Determine the [x, y] coordinate at the center of the cell enclosing the given text.  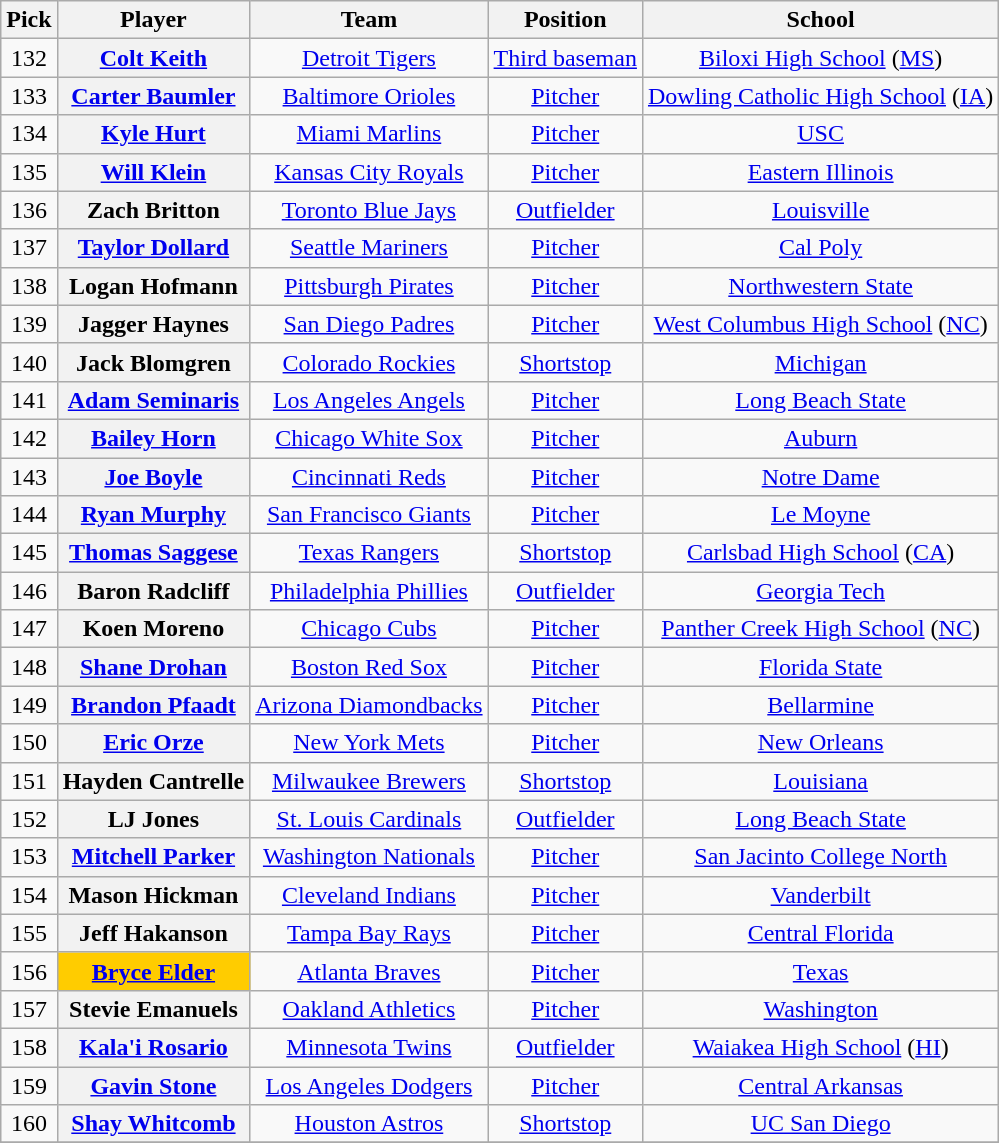
Stevie Emanuels [154, 1009]
Team [369, 20]
138 [29, 286]
157 [29, 1009]
Le Moyne [820, 515]
Washington Nationals [369, 857]
141 [29, 400]
Will Klein [154, 172]
Baron Radcliff [154, 591]
133 [29, 96]
Bellarmine [820, 705]
Milwaukee Brewers [369, 781]
136 [29, 210]
Philadelphia Phillies [369, 591]
Michigan [820, 362]
Jagger Haynes [154, 324]
USC [820, 134]
Texas Rangers [369, 553]
Kansas City Royals [369, 172]
San Jacinto College North [820, 857]
Logan Hofmann [154, 286]
152 [29, 819]
Zach Britton [154, 210]
New York Mets [369, 743]
Toronto Blue Jays [369, 210]
Position [565, 20]
148 [29, 667]
Detroit Tigers [369, 58]
Louisville [820, 210]
160 [29, 1124]
LJ Jones [154, 819]
Florida State [820, 667]
Baltimore Orioles [369, 96]
Eastern Illinois [820, 172]
School [820, 20]
Washington [820, 1009]
Houston Astros [369, 1124]
147 [29, 629]
156 [29, 971]
Cleveland Indians [369, 895]
Atlanta Braves [369, 971]
Auburn [820, 438]
Ryan Murphy [154, 515]
West Columbus High School (NC) [820, 324]
155 [29, 933]
Joe Boyle [154, 477]
Colorado Rockies [369, 362]
Eric Orze [154, 743]
Notre Dame [820, 477]
Cal Poly [820, 248]
Carlsbad High School (CA) [820, 553]
Boston Red Sox [369, 667]
151 [29, 781]
Central Arkansas [820, 1085]
Brandon Pfaadt [154, 705]
Jack Blomgren [154, 362]
Gavin Stone [154, 1085]
New Orleans [820, 743]
134 [29, 134]
Biloxi High School (MS) [820, 58]
Pittsburgh Pirates [369, 286]
Central Florida [820, 933]
154 [29, 895]
San Francisco Giants [369, 515]
Thomas Saggese [154, 553]
Seattle Mariners [369, 248]
143 [29, 477]
Bryce Elder [154, 971]
135 [29, 172]
Northwestern State [820, 286]
Louisiana [820, 781]
Los Angeles Dodgers [369, 1085]
150 [29, 743]
146 [29, 591]
Dowling Catholic High School (IA) [820, 96]
Mitchell Parker [154, 857]
Hayden Cantrelle [154, 781]
Cincinnati Reds [369, 477]
Texas [820, 971]
Arizona Diamondbacks [369, 705]
Taylor Dollard [154, 248]
Kala'i Rosario [154, 1047]
Bailey Horn [154, 438]
Third baseman [565, 58]
Waiakea High School (HI) [820, 1047]
Minnesota Twins [369, 1047]
142 [29, 438]
132 [29, 58]
153 [29, 857]
149 [29, 705]
San Diego Padres [369, 324]
St. Louis Cardinals [369, 819]
158 [29, 1047]
Jeff Hakanson [154, 933]
140 [29, 362]
Miami Marlins [369, 134]
Georgia Tech [820, 591]
Vanderbilt [820, 895]
Chicago Cubs [369, 629]
Colt Keith [154, 58]
Mason Hickman [154, 895]
159 [29, 1085]
Player [154, 20]
Oakland Athletics [369, 1009]
Shane Drohan [154, 667]
Kyle Hurt [154, 134]
Panther Creek High School (NC) [820, 629]
144 [29, 515]
Adam Seminaris [154, 400]
137 [29, 248]
Chicago White Sox [369, 438]
Tampa Bay Rays [369, 933]
Shay Whitcomb [154, 1124]
139 [29, 324]
145 [29, 553]
Los Angeles Angels [369, 400]
Pick [29, 20]
UC San Diego [820, 1124]
Carter Baumler [154, 96]
Koen Moreno [154, 629]
